Identify which cell holds the provided text, then report its [x, y] central coordinate. 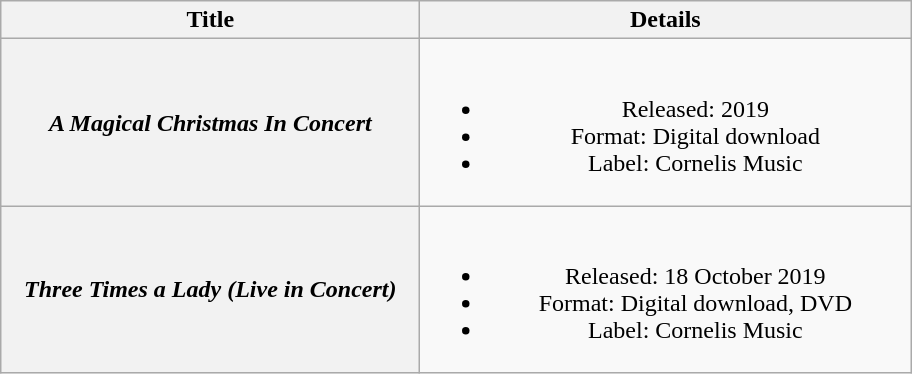
Details [666, 20]
Released: 2019Format: Digital downloadLabel: Cornelis Music [666, 122]
A Magical Christmas In Concert [210, 122]
Title [210, 20]
Released: 18 October 2019Format: Digital download, DVDLabel: Cornelis Music [666, 290]
Three Times a Lady (Live in Concert) [210, 290]
